For the text-containing cell, return its midpoint in (X, Y) coordinate format. 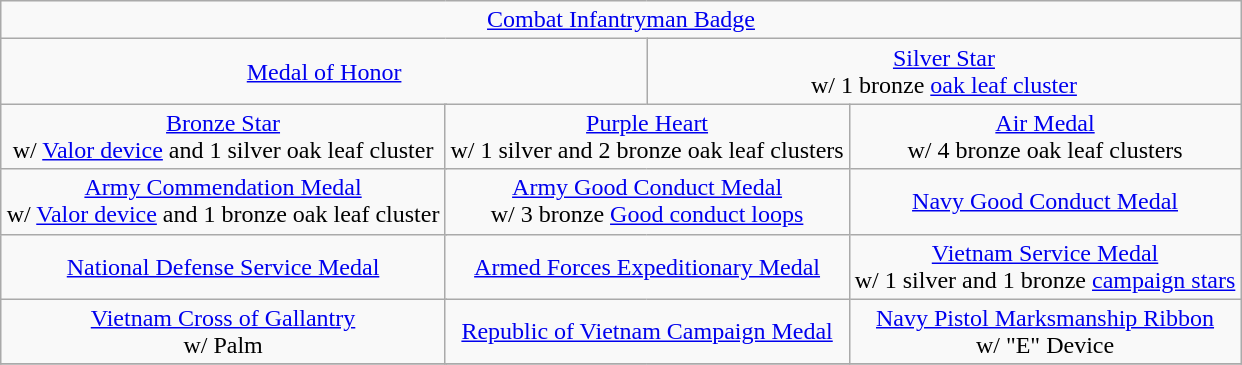
Combat Infantryman Badge (621, 20)
Silver Starw/ 1 bronze oak leaf cluster (944, 72)
National Defense Service Medal (223, 266)
Purple Heartw/ 1 silver and 2 bronze oak leaf clusters (647, 136)
Medal of Honor (324, 72)
Vietnam Cross of Gallantryw/ Palm (223, 332)
Army Good Conduct Medalw/ 3 bronze Good conduct loops (647, 202)
Air Medalw/ 4 bronze oak leaf clusters (1045, 136)
Navy Pistol Marksmanship Ribbonw/ "E" Device (1045, 332)
Bronze Starw/ Valor device and 1 silver oak leaf cluster (223, 136)
Armed Forces Expeditionary Medal (647, 266)
Republic of Vietnam Campaign Medal (647, 332)
Army Commendation Medalw/ Valor device and 1 bronze oak leaf cluster (223, 202)
Vietnam Service Medalw/ 1 silver and 1 bronze campaign stars (1045, 266)
Navy Good Conduct Medal (1045, 202)
